Output the [x, y] coordinate of the center of the cell containing the given text.  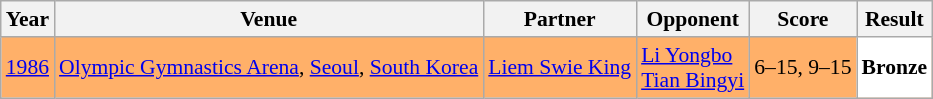
Score [802, 19]
Venue [268, 19]
Opponent [692, 19]
Bronze [894, 68]
1986 [28, 68]
Olympic Gymnastics Arena, Seoul, South Korea [268, 68]
Partner [560, 19]
Liem Swie King [560, 68]
Result [894, 19]
6–15, 9–15 [802, 68]
Year [28, 19]
Li Yongbo Tian Bingyi [692, 68]
